Find where the given text appears and provide that cell's center as (X, Y) coordinate. 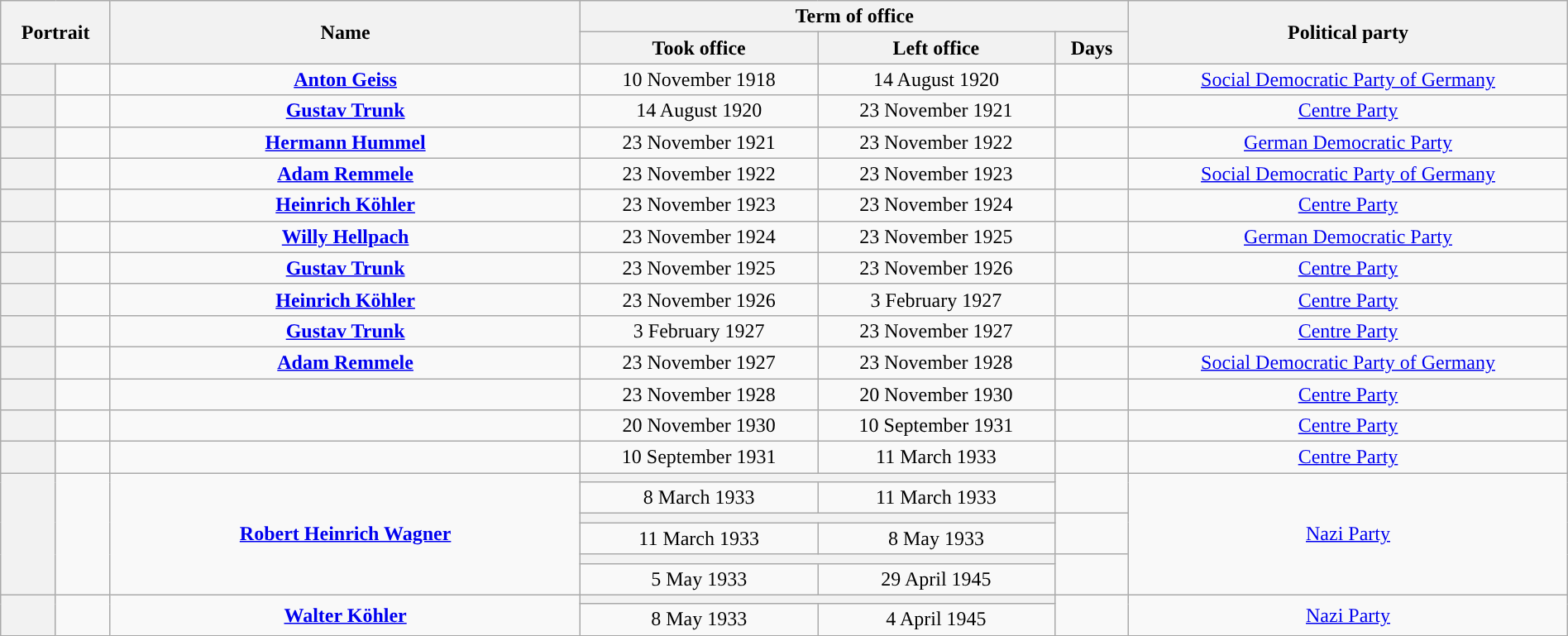
29 April 1945 (936, 579)
Portrait (56, 32)
Walter Köhler (345, 615)
Robert Heinrich Wagner (345, 534)
Left office (936, 48)
Political party (1348, 32)
Term of office (855, 17)
Name (345, 32)
5 May 1933 (700, 579)
Took office (700, 48)
Anton Geiss (345, 79)
10 November 1918 (700, 79)
Hermann Hummel (345, 142)
4 April 1945 (936, 619)
Days (1092, 48)
8 March 1933 (700, 498)
Willy Hellpach (345, 237)
